Pinpoint the cell where the given text exists, returning its [x, y] midpoint coordinate. 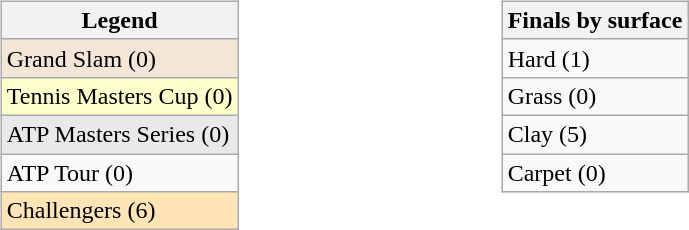
ATP Masters Series (0) [120, 134]
Carpet (0) [595, 173]
Grass (0) [595, 96]
Challengers (6) [120, 211]
Grand Slam (0) [120, 58]
Finals by surface [595, 20]
Legend [120, 20]
ATP Tour (0) [120, 173]
Tennis Masters Cup (0) [120, 96]
Clay (5) [595, 134]
Hard (1) [595, 58]
